Detect which cell encompasses the target text, then output its (X, Y) center coordinate. 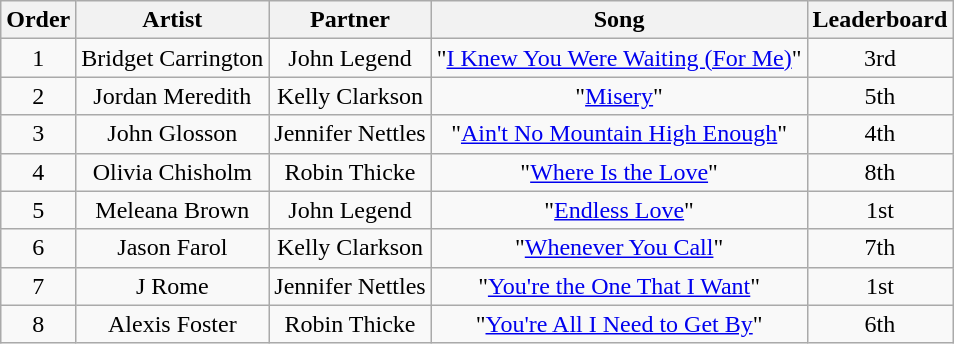
"You're All I Need to Get By" (619, 324)
4 (38, 172)
7th (880, 248)
"Ain't No Mountain High Enough" (619, 134)
Leaderboard (880, 20)
"You're the One That I Want" (619, 286)
8 (38, 324)
6 (38, 248)
Jason Farol (172, 248)
2 (38, 96)
Jordan Meredith (172, 96)
8th (880, 172)
Artist (172, 20)
6th (880, 324)
7 (38, 286)
3rd (880, 58)
"Endless Love" (619, 210)
Song (619, 20)
Olivia Chisholm (172, 172)
Alexis Foster (172, 324)
"Misery" (619, 96)
"Where Is the Love" (619, 172)
4th (880, 134)
1 (38, 58)
Order (38, 20)
3 (38, 134)
"Whenever You Call" (619, 248)
"I Knew You Were Waiting (For Me)" (619, 58)
John Glosson (172, 134)
Bridget Carrington (172, 58)
Partner (350, 20)
Meleana Brown (172, 210)
5 (38, 210)
J Rome (172, 286)
5th (880, 96)
